From the cell containing the given text, extract its center point as (X, Y) coordinate. 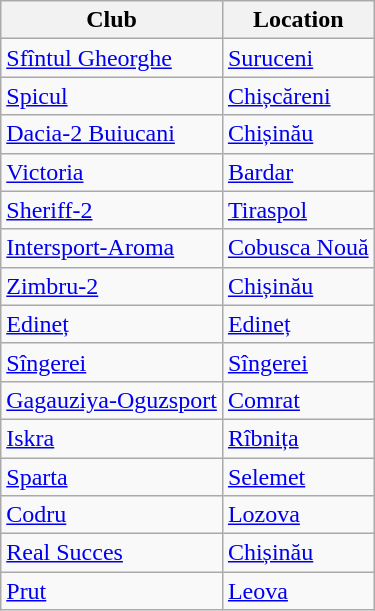
Sfîntul Gheorghe (112, 58)
Club (112, 20)
Prut (112, 591)
Dacia-2 Buiucani (112, 134)
Sheriff-2 (112, 210)
Victoria (112, 172)
Tiraspol (298, 210)
Zimbru-2 (112, 286)
Real Succes (112, 553)
Suruceni (298, 58)
Rîbnița (298, 438)
Selemet (298, 477)
Leova (298, 591)
Comrat (298, 400)
Bardar (298, 172)
Cobusca Nouă (298, 248)
Spicul (112, 96)
Location (298, 20)
Iskra (112, 438)
Sparta (112, 477)
Intersport-Aroma (112, 248)
Chișcăreni (298, 96)
Codru (112, 515)
Gagauziya-Oguzsport (112, 400)
Lozova (298, 515)
